Return the (X, Y) coordinate for the center point of the cell that contains the specified text.  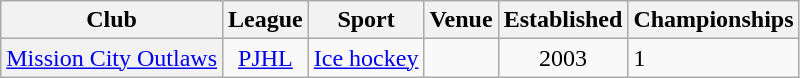
Established (563, 20)
2003 (563, 58)
PJHL (266, 58)
Ice hockey (366, 58)
Championships (714, 20)
Mission City Outlaws (112, 58)
League (266, 20)
Venue (461, 20)
Sport (366, 20)
1 (714, 58)
Club (112, 20)
